From the cell containing the given text, extract its center point as (x, y) coordinate. 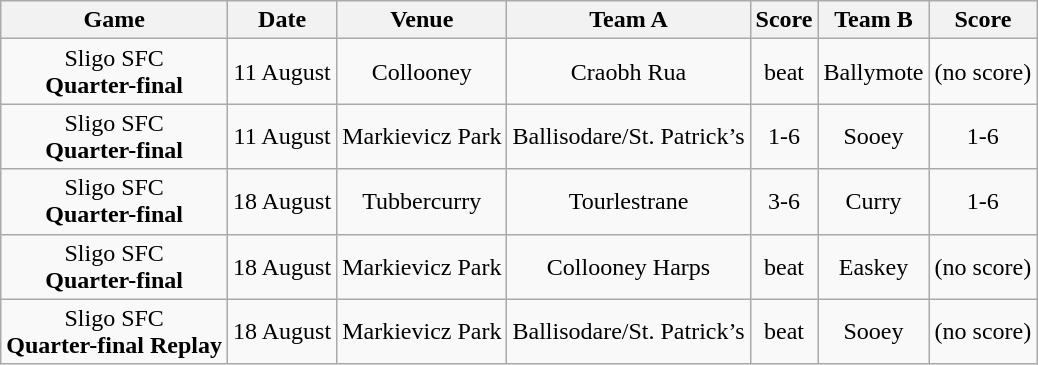
Game (114, 20)
Collooney Harps (628, 266)
3-6 (784, 202)
Tubbercurry (422, 202)
Sligo SFCQuarter-final Replay (114, 332)
Venue (422, 20)
Team B (874, 20)
Craobh Rua (628, 72)
Team A (628, 20)
Easkey (874, 266)
Collooney (422, 72)
Ballymote (874, 72)
Tourlestrane (628, 202)
Date (282, 20)
Curry (874, 202)
